Extract the (X, Y) coordinate from the center of the cell holding the provided text.  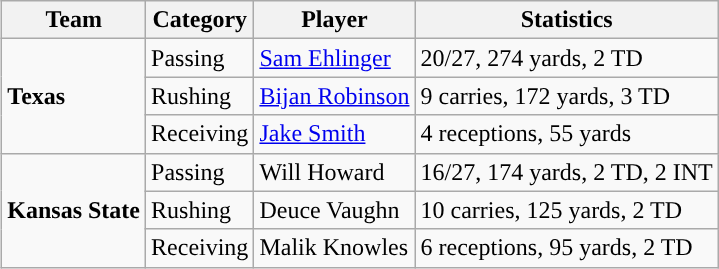
20/27, 274 yards, 2 TD (566, 58)
10 carries, 125 yards, 2 TD (566, 210)
9 carries, 172 yards, 3 TD (566, 96)
4 receptions, 55 yards (566, 134)
Deuce Vaughn (334, 210)
Player (334, 20)
Statistics (566, 20)
Sam Ehlinger (334, 58)
16/27, 174 yards, 2 TD, 2 INT (566, 172)
6 receptions, 95 yards, 2 TD (566, 248)
Jake Smith (334, 134)
Bijan Robinson (334, 96)
Will Howard (334, 172)
Category (200, 20)
Kansas State (74, 210)
Malik Knowles (334, 248)
Team (74, 20)
Texas (74, 96)
